Find where the given text appears and provide that cell's center as (X, Y) coordinate. 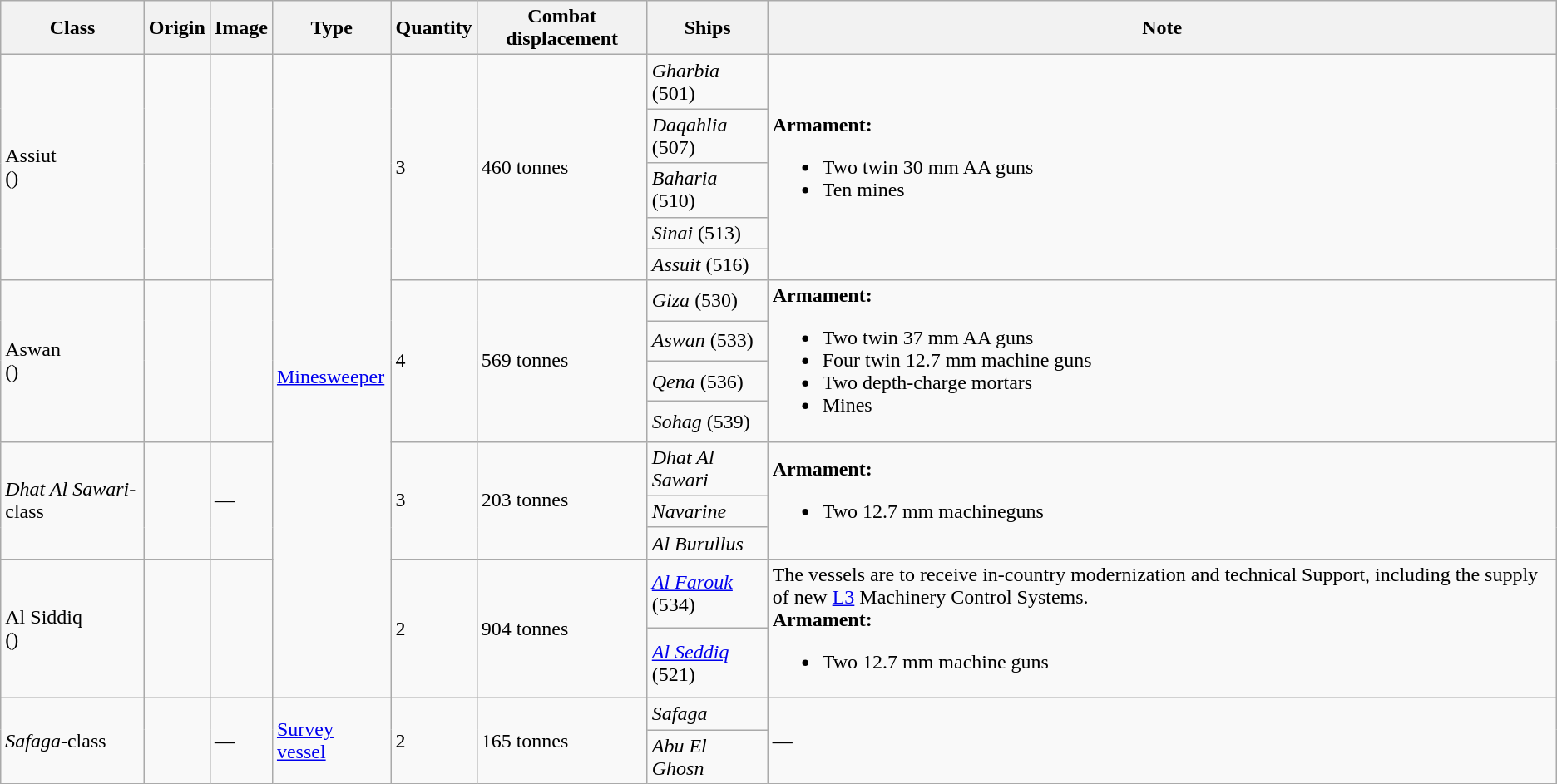
Aswan() (73, 361)
Al Seddiq (521) (707, 663)
Ships (707, 28)
Sinai (513) (707, 233)
460 tonnes (562, 168)
Sohag (539) (707, 422)
Gharbia (501) (707, 81)
Image (241, 28)
Armament:Two twin 37 mm AA gunsFour twin 12.7 mm machine gunsTwo depth-charge mortarsMines (1162, 361)
Al Siddiq() (73, 629)
Quantity (434, 28)
Abu El Ghosn (707, 757)
Navarine (707, 511)
Qena (536) (707, 381)
Dhat Al Sawari-class (73, 500)
4 (434, 361)
Al Burullus (707, 543)
Combat displacement (562, 28)
Aswan (533) (707, 341)
Type (331, 28)
Al Farouk (534) (707, 594)
Assiut() (73, 168)
904 tonnes (562, 629)
Assuit (516) (707, 264)
Giza (530) (707, 301)
165 tonnes (562, 740)
Note (1162, 28)
203 tonnes (562, 500)
Armament:Two 12.7 mm machineguns (1162, 500)
Safaga (707, 713)
Baharia (510) (707, 190)
Daqahlia (507) (707, 136)
Class (73, 28)
Safaga-class (73, 740)
Dhat Al Sawari (707, 469)
569 tonnes (562, 361)
Armament:Two twin 30 mm AA gunsTen mines (1162, 168)
Minesweeper (331, 377)
Survey vessel (331, 740)
Origin (176, 28)
